Return (x, y) of the center of cell containing provided text 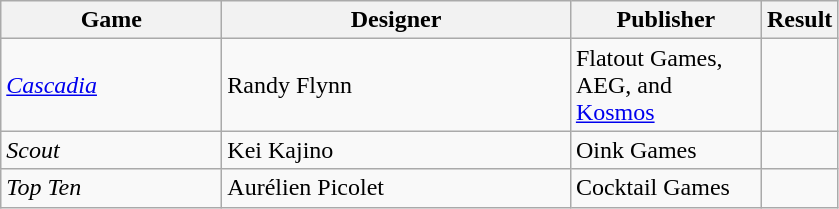
Flatout Games, AEG, and Kosmos (666, 85)
Cascadia (112, 85)
Publisher (666, 20)
Top Ten (112, 188)
Randy Flynn (396, 85)
Aurélien Picolet (396, 188)
Result (799, 20)
Game (112, 20)
Cocktail Games (666, 188)
Oink Games (666, 150)
Designer (396, 20)
Scout (112, 150)
Kei Kajino (396, 150)
